Extract the (X, Y) coordinate from the center of the cell holding the provided text.  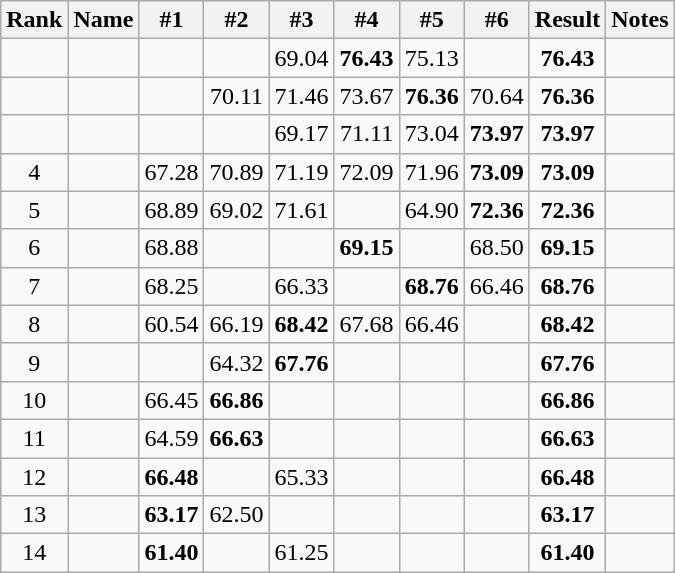
73.67 (366, 96)
70.89 (236, 172)
#3 (302, 20)
12 (34, 477)
69.02 (236, 210)
Result (567, 20)
66.19 (236, 324)
#6 (496, 20)
7 (34, 286)
73.04 (432, 134)
68.50 (496, 248)
64.90 (432, 210)
13 (34, 515)
#5 (432, 20)
68.88 (172, 248)
11 (34, 438)
75.13 (432, 58)
71.19 (302, 172)
9 (34, 362)
6 (34, 248)
67.68 (366, 324)
Name (104, 20)
64.59 (172, 438)
69.04 (302, 58)
71.11 (366, 134)
60.54 (172, 324)
66.45 (172, 400)
Notes (640, 20)
#4 (366, 20)
5 (34, 210)
64.32 (236, 362)
8 (34, 324)
Rank (34, 20)
62.50 (236, 515)
66.33 (302, 286)
10 (34, 400)
61.25 (302, 553)
#1 (172, 20)
4 (34, 172)
#2 (236, 20)
70.11 (236, 96)
14 (34, 553)
71.96 (432, 172)
69.17 (302, 134)
71.46 (302, 96)
71.61 (302, 210)
68.89 (172, 210)
67.28 (172, 172)
68.25 (172, 286)
70.64 (496, 96)
65.33 (302, 477)
72.09 (366, 172)
